Extract the (x, y) coordinate from the center of the cell holding the provided text.  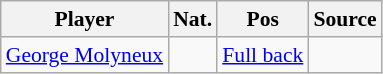
Nat. (192, 19)
Source (344, 19)
Player (84, 19)
Pos (262, 19)
Full back (262, 55)
George Molyneux (84, 55)
